Output the [x, y] coordinate of the center of the cell containing the given text.  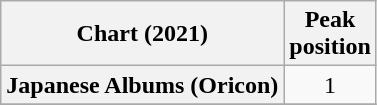
Chart (2021) [142, 34]
1 [330, 85]
Japanese Albums (Oricon) [142, 85]
Peakposition [330, 34]
